Output the (X, Y) coordinate of the center of the cell containing the given text.  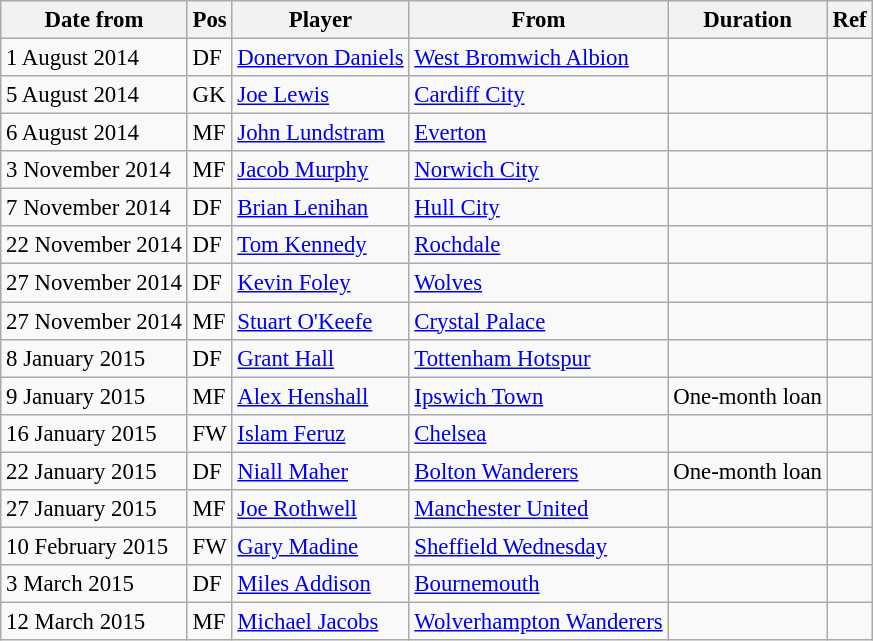
Duration (748, 20)
Donervon Daniels (320, 58)
22 January 2015 (94, 471)
Everton (538, 133)
Gary Madine (320, 546)
Michael Jacobs (320, 621)
Rochdale (538, 245)
Stuart O'Keefe (320, 321)
Manchester United (538, 509)
12 March 2015 (94, 621)
10 February 2015 (94, 546)
3 March 2015 (94, 584)
1 August 2014 (94, 58)
Niall Maher (320, 471)
Cardiff City (538, 95)
Wolves (538, 283)
Sheffield Wednesday (538, 546)
16 January 2015 (94, 433)
Crystal Palace (538, 321)
8 January 2015 (94, 358)
Alex Henshall (320, 396)
6 August 2014 (94, 133)
22 November 2014 (94, 245)
Player (320, 20)
Miles Addison (320, 584)
Tottenham Hotspur (538, 358)
3 November 2014 (94, 170)
GK (210, 95)
Jacob Murphy (320, 170)
Joe Lewis (320, 95)
Ref (850, 20)
Kevin Foley (320, 283)
Islam Feruz (320, 433)
Tom Kennedy (320, 245)
5 August 2014 (94, 95)
Joe Rothwell (320, 509)
Chelsea (538, 433)
Bournemouth (538, 584)
Bolton Wanderers (538, 471)
Hull City (538, 208)
Norwich City (538, 170)
Wolverhampton Wanderers (538, 621)
7 November 2014 (94, 208)
Brian Lenihan (320, 208)
27 January 2015 (94, 509)
West Bromwich Albion (538, 58)
9 January 2015 (94, 396)
From (538, 20)
Grant Hall (320, 358)
Date from (94, 20)
John Lundstram (320, 133)
Pos (210, 20)
Ipswich Town (538, 396)
